Pinpoint the cell where the given text exists, returning its [x, y] midpoint coordinate. 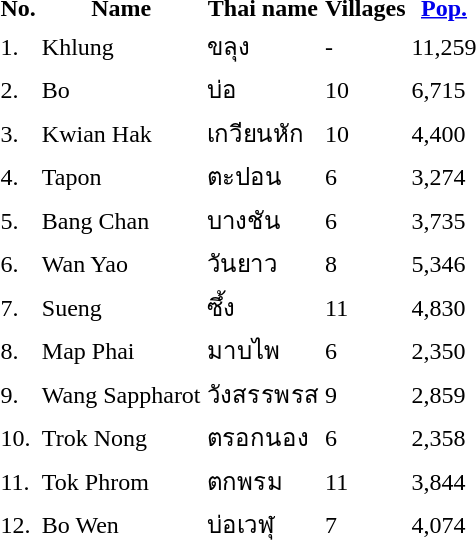
Wan Yao [121, 264]
Bang Chan [121, 220]
Wang Sappharot [121, 394]
มาบไพ [263, 350]
ขลุง [263, 46]
วันยาว [263, 264]
Khlung [121, 46]
เกวียนหัก [263, 133]
Bo [121, 90]
Tok Phrom [121, 481]
ตะปอน [263, 176]
ซึ้ง [263, 307]
ตรอกนอง [263, 438]
- [366, 46]
Tapon [121, 176]
Map Phai [121, 350]
วังสรรพรส [263, 394]
Sueng [121, 307]
ตกพรม [263, 481]
9 [366, 394]
Kwian Hak [121, 133]
Trok Nong [121, 438]
บ่อ [263, 90]
บางชัน [263, 220]
8 [366, 264]
